Locate the cell with the specified text and output its (X, Y) center coordinate. 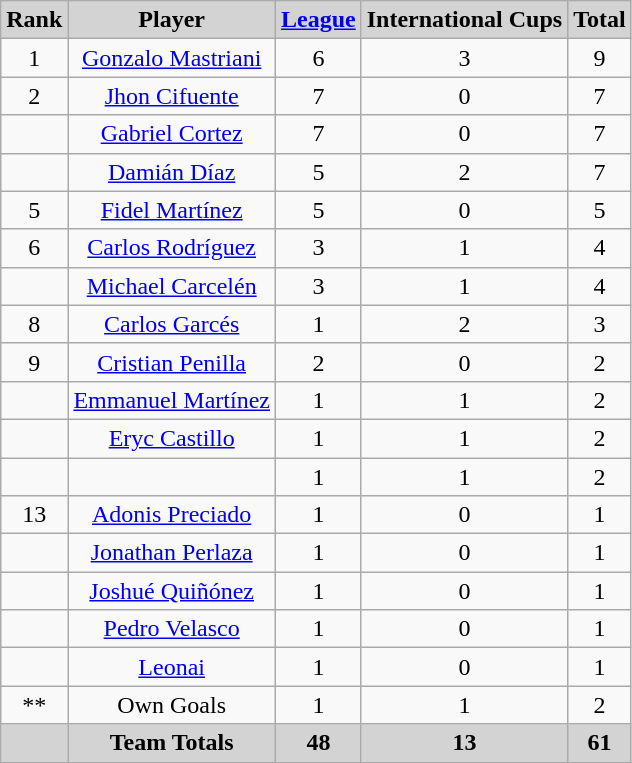
Emmanuel Martínez (172, 400)
Damián Díaz (172, 172)
Adonis Preciado (172, 515)
Cristian Penilla (172, 362)
International Cups (464, 20)
Rank (34, 20)
61 (600, 743)
Player (172, 20)
Leonai (172, 667)
48 (319, 743)
Jhon Cifuente (172, 96)
Own Goals (172, 705)
Pedro Velasco (172, 629)
Fidel Martínez (172, 210)
Joshué Quiñónez (172, 591)
Gonzalo Mastriani (172, 58)
League (319, 20)
Jonathan Perlaza (172, 553)
Total (600, 20)
Eryc Castillo (172, 438)
Carlos Garcés (172, 324)
Team Totals (172, 743)
Carlos Rodríguez (172, 248)
8 (34, 324)
Michael Carcelén (172, 286)
** (34, 705)
Gabriel Cortez (172, 134)
